Return the (X, Y) coordinate for the center point of the cell that contains the specified text.  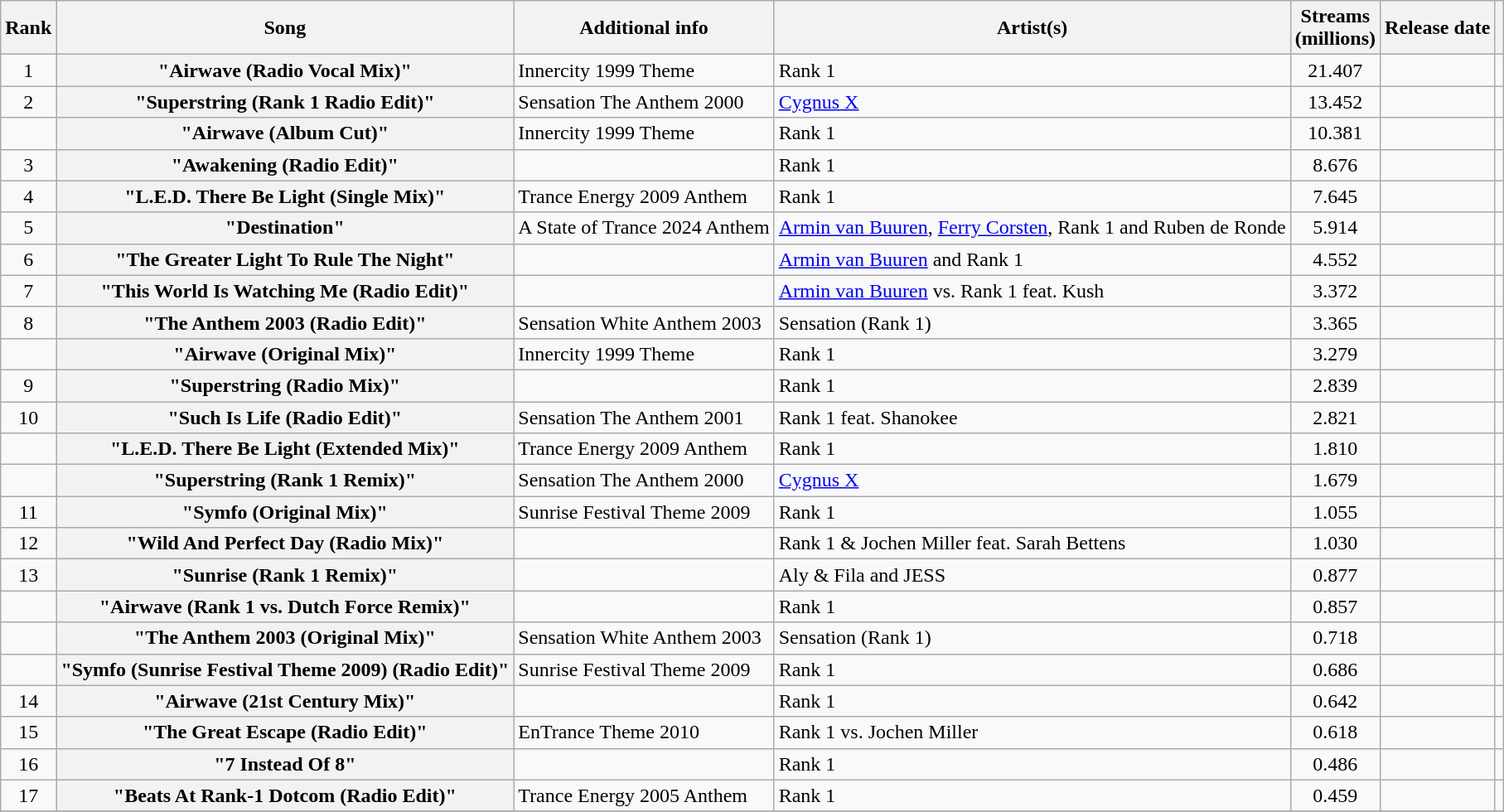
"Symfo (Sunrise Festival Theme 2009) (Radio Edit)" (285, 669)
15 (28, 732)
4 (28, 196)
"The Anthem 2003 (Radio Edit)" (285, 322)
1.030 (1335, 544)
"The Great Escape (Radio Edit)" (285, 732)
8.676 (1335, 165)
"Beats At Rank-1 Dotcom (Radio Edit)" (285, 795)
0.642 (1335, 701)
"Airwave (Radio Vocal Mix)" (285, 70)
Artist(s) (1032, 28)
"Superstring (Rank 1 Remix)" (285, 481)
2.839 (1335, 385)
Rank 1 feat. Shanokee (1032, 417)
Armin van Buuren and Rank 1 (1032, 259)
EnTrance Theme 2010 (644, 732)
Release date (1438, 28)
Sensation The Anthem 2001 (644, 417)
7 (28, 291)
0.686 (1335, 669)
A State of Trance 2024 Anthem (644, 228)
"Destination" (285, 228)
"Airwave (Original Mix)" (285, 354)
1 (28, 70)
0.459 (1335, 795)
5 (28, 228)
21.407 (1335, 70)
"Airwave (Rank 1 vs. Dutch Force Remix)" (285, 607)
13 (28, 575)
1.055 (1335, 512)
3.372 (1335, 291)
"L.E.D. There Be Light (Single Mix)" (285, 196)
"Airwave (21st Century Mix)" (285, 701)
7.645 (1335, 196)
9 (28, 385)
10.381 (1335, 133)
2 (28, 102)
3.279 (1335, 354)
17 (28, 795)
10 (28, 417)
Trance Energy 2005 Anthem (644, 795)
"Sunrise (Rank 1 Remix)" (285, 575)
Rank (28, 28)
Armin van Buuren vs. Rank 1 feat. Kush (1032, 291)
8 (28, 322)
4.552 (1335, 259)
"Awakening (Radio Edit)" (285, 165)
13.452 (1335, 102)
Aly & Fila and JESS (1032, 575)
3.365 (1335, 322)
"7 Instead Of 8" (285, 764)
5.914 (1335, 228)
"The Anthem 2003 (Original Mix)" (285, 638)
0.618 (1335, 732)
Streams(millions) (1335, 28)
"Symfo (Original Mix)" (285, 512)
16 (28, 764)
"Such Is Life (Radio Edit)" (285, 417)
Additional info (644, 28)
6 (28, 259)
Song (285, 28)
0.718 (1335, 638)
1.810 (1335, 449)
11 (28, 512)
Rank 1 vs. Jochen Miller (1032, 732)
"Airwave (Album Cut)" (285, 133)
"This World Is Watching Me (Radio Edit)" (285, 291)
Rank 1 & Jochen Miller feat. Sarah Bettens (1032, 544)
2.821 (1335, 417)
0.877 (1335, 575)
"Superstring (Rank 1 Radio Edit)" (285, 102)
0.486 (1335, 764)
1.679 (1335, 481)
0.857 (1335, 607)
"Superstring (Radio Mix)" (285, 385)
12 (28, 544)
14 (28, 701)
Armin van Buuren, Ferry Corsten, Rank 1 and Ruben de Ronde (1032, 228)
"Wild And Perfect Day (Radio Mix)" (285, 544)
3 (28, 165)
"The Greater Light To Rule The Night" (285, 259)
"L.E.D. There Be Light (Extended Mix)" (285, 449)
